Find where the given text appears and provide that cell's center as [X, Y] coordinate. 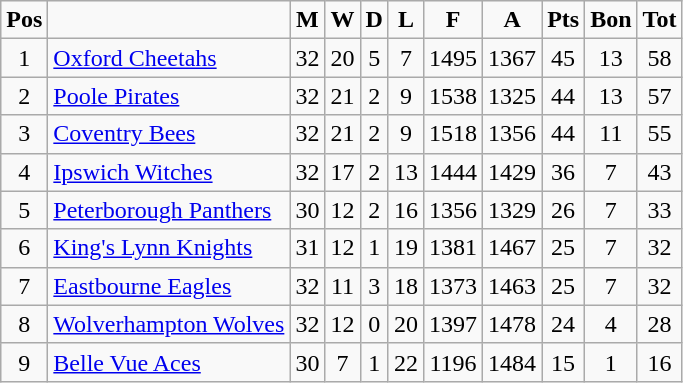
Pts [564, 20]
0 [374, 324]
57 [660, 96]
19 [406, 248]
1373 [452, 286]
Pos [24, 20]
Ipswich Witches [169, 172]
A [512, 20]
Poole Pirates [169, 96]
Bon [611, 20]
1495 [452, 58]
8 [24, 324]
D [374, 20]
W [342, 20]
Wolverhampton Wolves [169, 324]
1381 [452, 248]
Tot [660, 20]
15 [564, 362]
1518 [452, 134]
1484 [512, 362]
1196 [452, 362]
1429 [512, 172]
1397 [452, 324]
King's Lynn Knights [169, 248]
6 [24, 248]
24 [564, 324]
33 [660, 210]
28 [660, 324]
L [406, 20]
1478 [512, 324]
Peterborough Panthers [169, 210]
45 [564, 58]
26 [564, 210]
Belle Vue Aces [169, 362]
1463 [512, 286]
36 [564, 172]
1467 [512, 248]
F [452, 20]
58 [660, 58]
17 [342, 172]
Eastbourne Eagles [169, 286]
1367 [512, 58]
M [308, 20]
1329 [512, 210]
43 [660, 172]
31 [308, 248]
Oxford Cheetahs [169, 58]
1325 [512, 96]
Coventry Bees [169, 134]
18 [406, 286]
1538 [452, 96]
1444 [452, 172]
22 [406, 362]
55 [660, 134]
